Capture the cell that displays the provided text and extract its [X, Y] central coordinate. 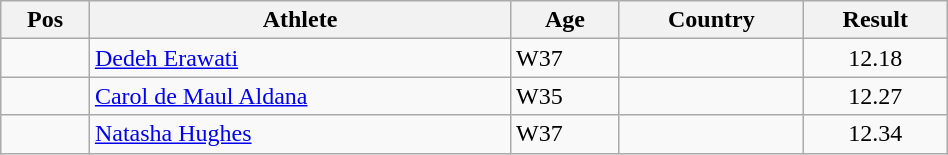
Dedeh Erawati [300, 58]
12.34 [875, 134]
Age [566, 20]
Result [875, 20]
Carol de Maul Aldana [300, 96]
Natasha Hughes [300, 134]
W35 [566, 96]
Athlete [300, 20]
Pos [46, 20]
Country [711, 20]
12.27 [875, 96]
12.18 [875, 58]
